Scan for the cell matching the given text and deliver its [x, y] coordinate at center. 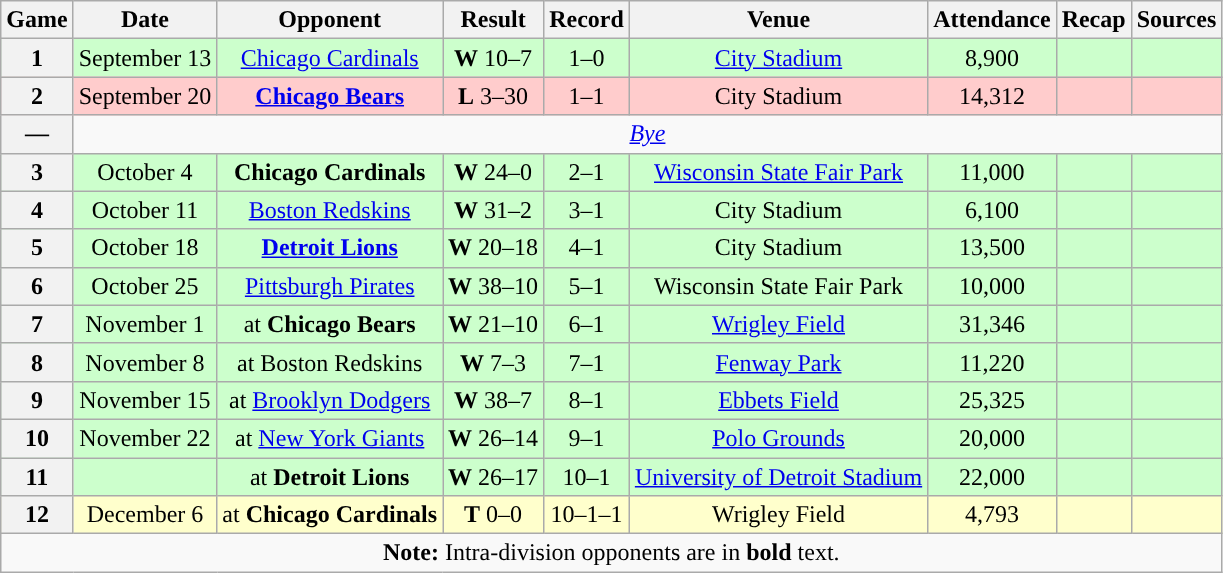
Ebbets Field [778, 400]
— [37, 134]
W 20–18 [494, 248]
W 10–7 [494, 58]
Game [37, 20]
25,325 [992, 400]
W 7–3 [494, 362]
Recap [1094, 20]
10–1–1 [587, 515]
W 38–7 [494, 400]
October 11 [145, 210]
at Detroit Lions [330, 477]
November 15 [145, 400]
11 [37, 477]
1–0 [587, 58]
Attendance [992, 20]
Fenway Park [778, 362]
5 [37, 248]
Bye [648, 134]
22,000 [992, 477]
W 38–10 [494, 286]
12 [37, 515]
Venue [778, 20]
W 31–2 [494, 210]
7 [37, 324]
Polo Grounds [778, 438]
at New York Giants [330, 438]
Record [587, 20]
1–1 [587, 96]
6 [37, 286]
1 [37, 58]
W 26–14 [494, 438]
5–1 [587, 286]
November 22 [145, 438]
20,000 [992, 438]
Chicago Bears [330, 96]
University of Detroit Stadium [778, 477]
at Chicago Bears [330, 324]
6,100 [992, 210]
Date [145, 20]
14,312 [992, 96]
September 13 [145, 58]
T 0–0 [494, 515]
2 [37, 96]
9–1 [587, 438]
Result [494, 20]
Detroit Lions [330, 248]
at Boston Redskins [330, 362]
W 26–17 [494, 477]
4–1 [587, 248]
10 [37, 438]
4 [37, 210]
December 6 [145, 515]
September 20 [145, 96]
Boston Redskins [330, 210]
11,220 [992, 362]
Opponent [330, 20]
10,000 [992, 286]
8,900 [992, 58]
4,793 [992, 515]
W 24–0 [494, 172]
at Chicago Cardinals [330, 515]
3 [37, 172]
October 18 [145, 248]
November 1 [145, 324]
7–1 [587, 362]
10–1 [587, 477]
Pittsburgh Pirates [330, 286]
at Brooklyn Dodgers [330, 400]
October 4 [145, 172]
November 8 [145, 362]
L 3–30 [494, 96]
2–1 [587, 172]
31,346 [992, 324]
Sources [1176, 20]
9 [37, 400]
8 [37, 362]
October 25 [145, 286]
6–1 [587, 324]
13,500 [992, 248]
3–1 [587, 210]
W 21–10 [494, 324]
8–1 [587, 400]
11,000 [992, 172]
Note: Intra-division opponents are in bold text. [612, 553]
